Find where the given text appears and provide that cell's center as (x, y) coordinate. 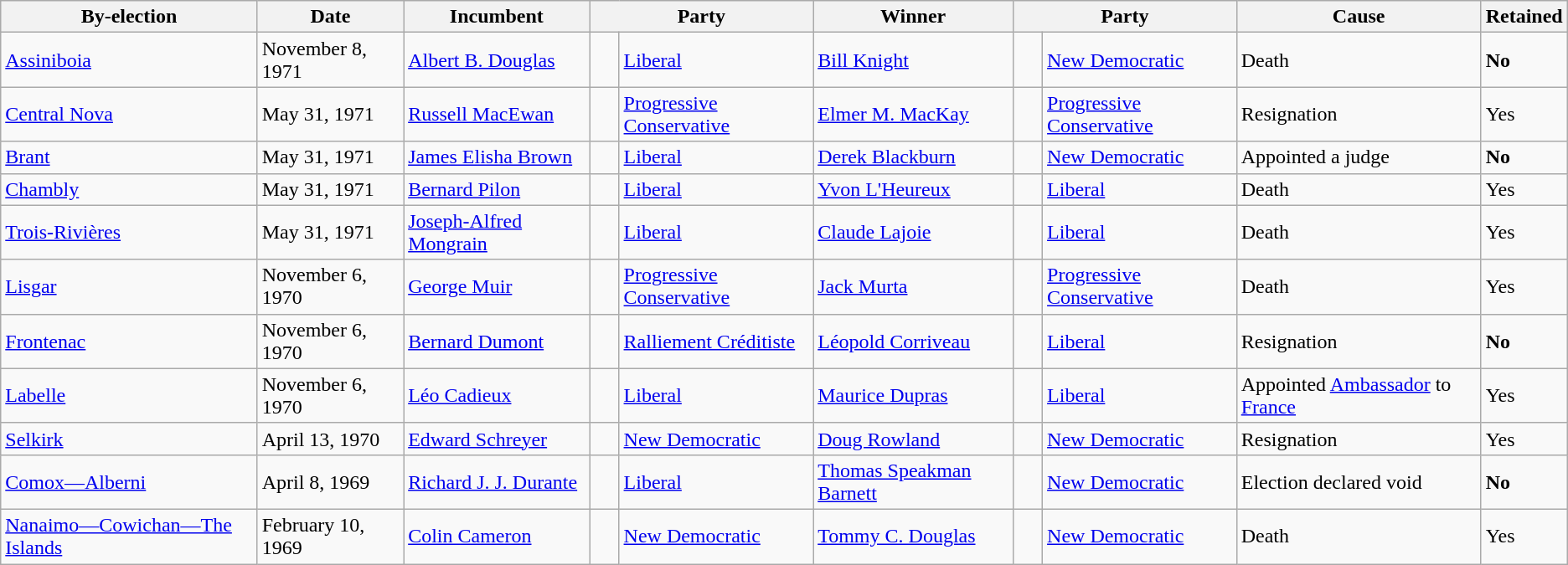
Cause (1359, 17)
By-election (129, 17)
Claude Lajoie (913, 233)
Colin Cameron (497, 536)
Russell MacEwan (497, 114)
April 13, 1970 (330, 439)
February 10, 1969 (330, 536)
Retained (1524, 17)
November 8, 1971 (330, 60)
Edward Schreyer (497, 439)
Comox—Alberni (129, 482)
Bill Knight (913, 60)
Tommy C. Douglas (913, 536)
Léo Cadieux (497, 395)
Brant (129, 157)
Trois-Rivières (129, 233)
Albert B. Douglas (497, 60)
Doug Rowland (913, 439)
Appointed a judge (1359, 157)
Derek Blackburn (913, 157)
Yvon L'Heureux (913, 189)
Ralliement Créditiste (716, 342)
Chambly (129, 189)
Bernard Pilon (497, 189)
Frontenac (129, 342)
Assiniboia (129, 60)
Winner (913, 17)
Maurice Dupras (913, 395)
Jack Murta (913, 286)
Richard J. J. Durante (497, 482)
Elmer M. MacKay (913, 114)
Léopold Corriveau (913, 342)
Nanaimo—Cowichan—The Islands (129, 536)
Election declared void (1359, 482)
Selkirk (129, 439)
Thomas Speakman Barnett (913, 482)
April 8, 1969 (330, 482)
James Elisha Brown (497, 157)
George Muir (497, 286)
Appointed Ambassador to France (1359, 395)
Central Nova (129, 114)
Bernard Dumont (497, 342)
Labelle (129, 395)
Joseph-Alfred Mongrain (497, 233)
Date (330, 17)
Lisgar (129, 286)
Incumbent (497, 17)
